Pinpoint the cell where the given text exists, returning its [x, y] midpoint coordinate. 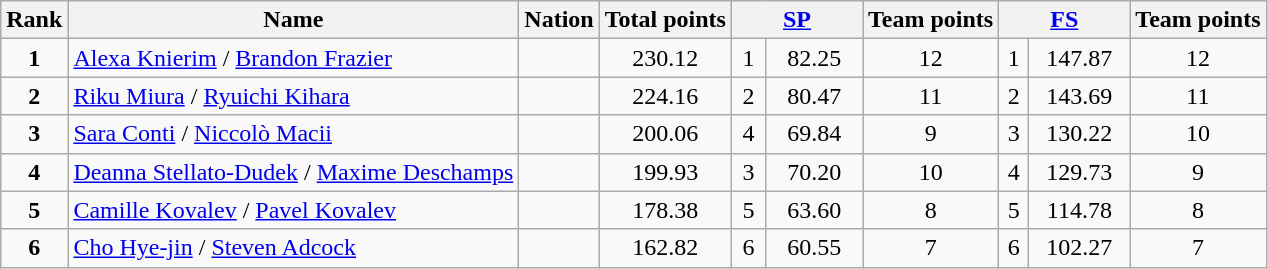
Cho Hye-jin / Steven Adcock [294, 248]
178.38 [665, 210]
130.22 [1080, 134]
162.82 [665, 248]
60.55 [814, 248]
Rank [34, 20]
Nation [559, 20]
199.93 [665, 172]
230.12 [665, 58]
Riku Miura / Ryuichi Kihara [294, 96]
143.69 [1080, 96]
224.16 [665, 96]
Camille Kovalev / Pavel Kovalev [294, 210]
Deanna Stellato-Dudek / Maxime Deschamps [294, 172]
129.73 [1080, 172]
SP [796, 20]
102.27 [1080, 248]
70.20 [814, 172]
63.60 [814, 210]
147.87 [1080, 58]
Total points [665, 20]
114.78 [1080, 210]
FS [1064, 20]
Sara Conti / Niccolò Macii [294, 134]
Alexa Knierim / Brandon Frazier [294, 58]
82.25 [814, 58]
69.84 [814, 134]
Name [294, 20]
80.47 [814, 96]
200.06 [665, 134]
